Find where the given text appears and provide that cell's center as [X, Y] coordinate. 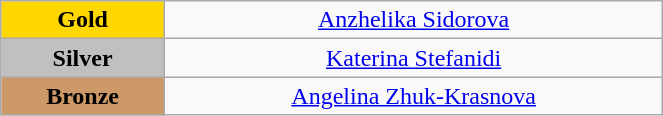
Gold [83, 20]
Bronze [83, 96]
Anzhelika Sidorova [413, 20]
Angelina Zhuk-Krasnova [413, 96]
Silver [83, 58]
Katerina Stefanidi [413, 58]
